Return the (x, y) coordinate for the center point of the cell that contains the specified text.  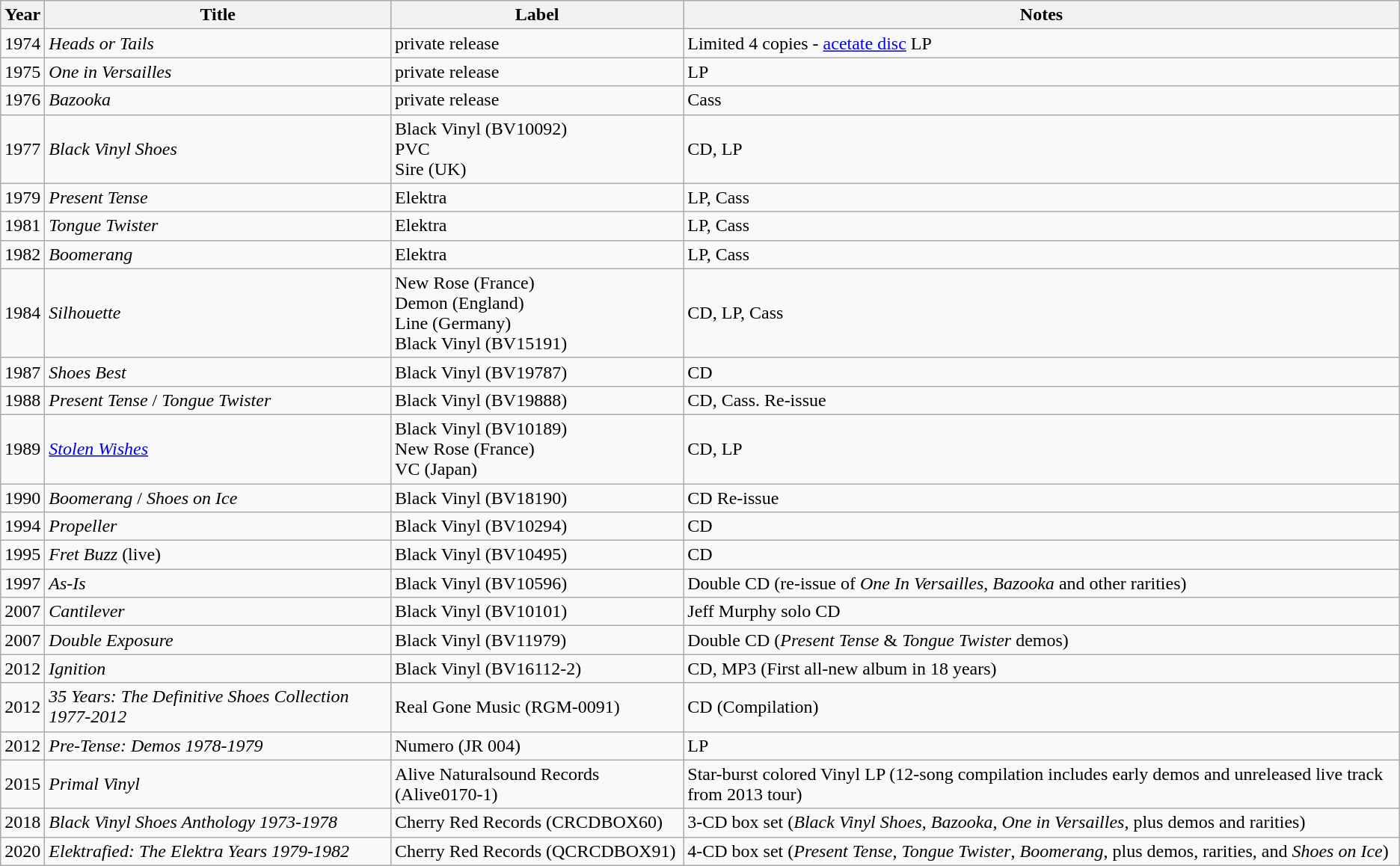
Present Tense / Tongue Twister (218, 400)
CD (Compilation) (1041, 707)
Shoes Best (218, 372)
Stolen Wishes (218, 449)
1989 (22, 449)
CD, Cass. Re-issue (1041, 400)
New Rose (France)Demon (England)Line (Germany)Black Vinyl (BV15191) (537, 313)
Star-burst colored Vinyl LP (12-song compilation includes early demos and unreleased live track from 2013 tour) (1041, 784)
4-CD box set (Present Tense, Tongue Twister, Boomerang, plus demos, rarities, and Shoes on Ice) (1041, 851)
Jeff Murphy solo CD (1041, 612)
Numero (JR 004) (537, 746)
1997 (22, 583)
Limited 4 copies - acetate disc LP (1041, 43)
CD Re-issue (1041, 497)
Double Exposure (218, 640)
Bazooka (218, 100)
Black Vinyl (BV10101) (537, 612)
One in Versailles (218, 72)
Elektrafied: The Elektra Years 1979-1982 (218, 851)
1982 (22, 254)
Black Vinyl (BV16112-2) (537, 669)
1976 (22, 100)
Black Vinyl (BV19787) (537, 372)
Black Vinyl (BV10294) (537, 526)
1974 (22, 43)
Cherry Red Records (QCRCDBOX91) (537, 851)
35 Years: The Definitive Shoes Collection 1977-2012 (218, 707)
Boomerang / Shoes on Ice (218, 497)
Label (537, 15)
Double CD (re-issue of One In Versailles, Bazooka and other rarities) (1041, 583)
2018 (22, 823)
1995 (22, 555)
1988 (22, 400)
Black Vinyl Shoes Anthology 1973-1978 (218, 823)
Cass (1041, 100)
Cherry Red Records (CRCDBOX60) (537, 823)
1984 (22, 313)
Black Vinyl Shoes (218, 149)
Black Vinyl (BV10189)New Rose (France)VC (Japan) (537, 449)
2020 (22, 851)
Silhouette (218, 313)
Title (218, 15)
Black Vinyl (BV10092)PVCSire (UK) (537, 149)
3-CD box set (Black Vinyl Shoes, Bazooka, One in Versailles, plus demos and rarities) (1041, 823)
Tongue Twister (218, 226)
1987 (22, 372)
Heads or Tails (218, 43)
Pre-Tense: Demos 1978-1979 (218, 746)
Fret Buzz (live) (218, 555)
Double CD (Present Tense & Tongue Twister demos) (1041, 640)
1975 (22, 72)
1981 (22, 226)
As-Is (218, 583)
Ignition (218, 669)
Propeller (218, 526)
1994 (22, 526)
CD, LP, Cass (1041, 313)
Black Vinyl (BV18190) (537, 497)
CD, MP3 (First all-new album in 18 years) (1041, 669)
Black Vinyl (BV19888) (537, 400)
Black Vinyl (BV10495) (537, 555)
Black Vinyl (BV10596) (537, 583)
Real Gone Music (RGM-0091) (537, 707)
Cantilever (218, 612)
Black Vinyl (BV11979) (537, 640)
Primal Vinyl (218, 784)
Year (22, 15)
Present Tense (218, 197)
2015 (22, 784)
Alive Naturalsound Records (Alive0170-1) (537, 784)
1990 (22, 497)
Boomerang (218, 254)
1977 (22, 149)
1979 (22, 197)
Notes (1041, 15)
